Identify which cell holds the provided text, then report its (x, y) central coordinate. 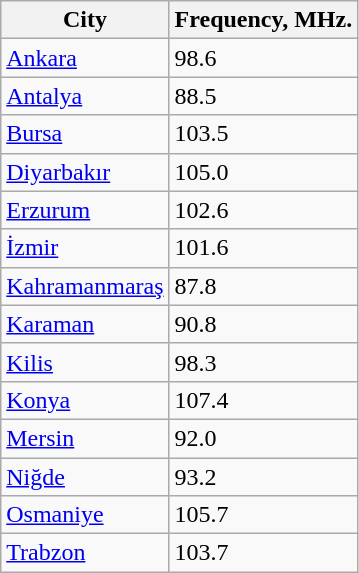
103.7 (264, 553)
Karaman (85, 324)
107.4 (264, 400)
88.5 (264, 96)
Osmaniye (85, 515)
101.6 (264, 248)
105.7 (264, 515)
Frequency, MHz. (264, 20)
Ankara (85, 58)
105.0 (264, 172)
98.3 (264, 362)
87.8 (264, 286)
Konya (85, 400)
Kilis (85, 362)
City (85, 20)
Antalya (85, 96)
Kahramanmaraş (85, 286)
93.2 (264, 477)
103.5 (264, 134)
Niğde (85, 477)
Diyarbakır (85, 172)
İzmir (85, 248)
98.6 (264, 58)
Mersin (85, 438)
Erzurum (85, 210)
90.8 (264, 324)
Trabzon (85, 553)
Bursa (85, 134)
102.6 (264, 210)
92.0 (264, 438)
